Extract the [X, Y] coordinate from the center of the cell holding the provided text.  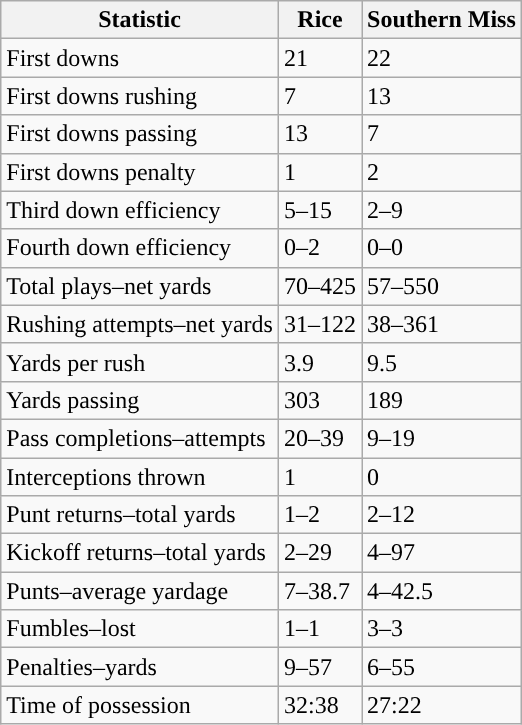
2–12 [442, 515]
Penalties–yards [140, 667]
31–122 [320, 324]
0–2 [320, 248]
First downs rushing [140, 96]
Third down efficiency [140, 210]
1–2 [320, 515]
189 [442, 400]
Time of possession [140, 705]
Fumbles–lost [140, 629]
Southern Miss [442, 20]
Total plays–net yards [140, 286]
First downs penalty [140, 172]
Kickoff returns–total yards [140, 553]
2–29 [320, 553]
70–425 [320, 286]
303 [320, 400]
21 [320, 58]
Punts–average yardage [140, 591]
9–19 [442, 438]
4–42.5 [442, 591]
57–550 [442, 286]
3–3 [442, 629]
Punt returns–total yards [140, 515]
Interceptions thrown [140, 477]
Statistic [140, 20]
9–57 [320, 667]
First downs [140, 58]
Pass completions–attempts [140, 438]
Fourth down efficiency [140, 248]
2–9 [442, 210]
Rushing attempts–net yards [140, 324]
20–39 [320, 438]
38–361 [442, 324]
2 [442, 172]
6–55 [442, 667]
Rice [320, 20]
22 [442, 58]
27:22 [442, 705]
3.9 [320, 362]
1–1 [320, 629]
7–38.7 [320, 591]
First downs passing [140, 134]
Yards per rush [140, 362]
9.5 [442, 362]
Yards passing [140, 400]
5–15 [320, 210]
0–0 [442, 248]
32:38 [320, 705]
0 [442, 477]
4–97 [442, 553]
